From the cell containing the given text, extract its center point as [X, Y] coordinate. 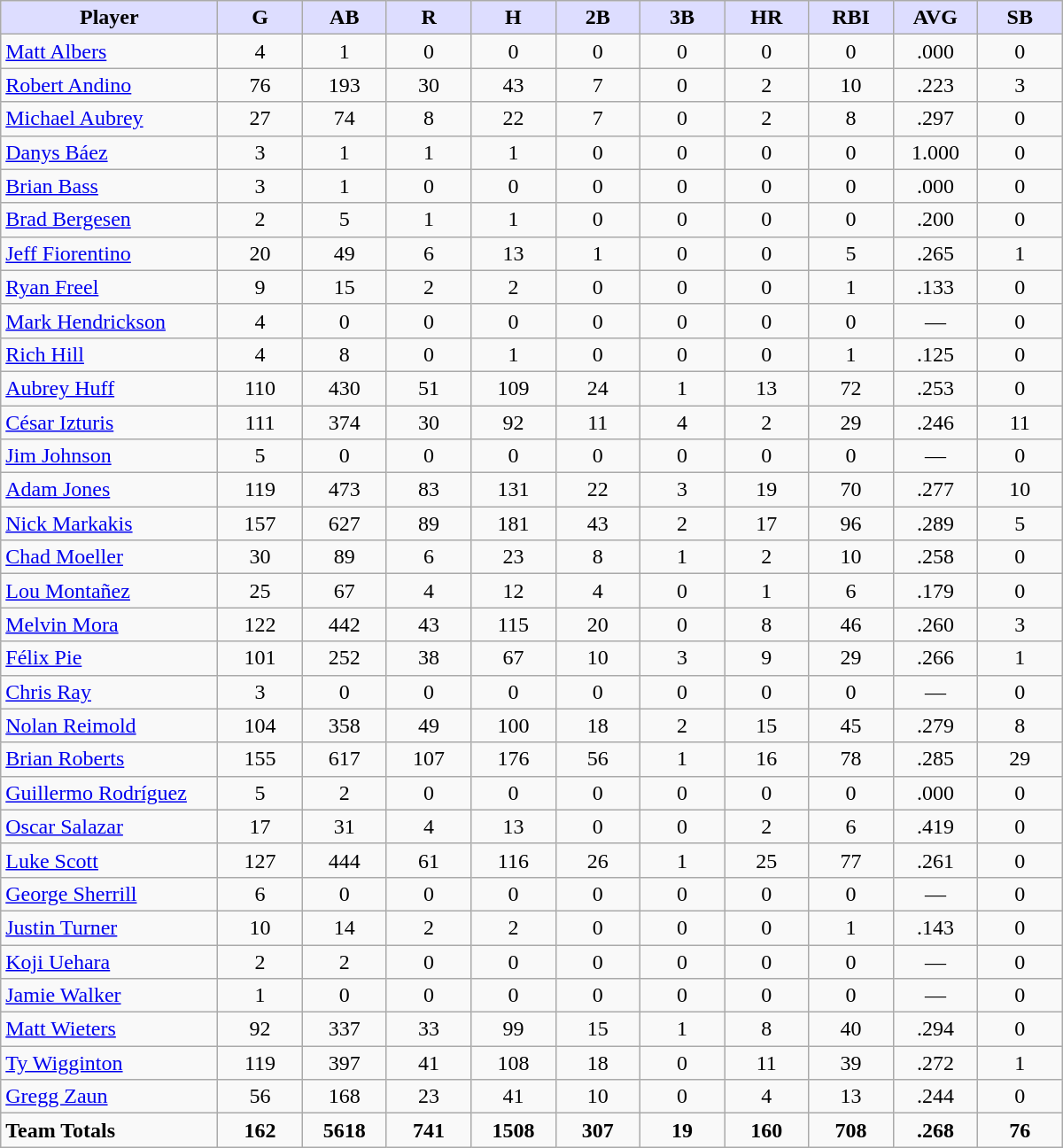
Chad Moeller [110, 557]
109 [514, 388]
108 [514, 1063]
.179 [935, 591]
.244 [935, 1097]
Oscar Salazar [110, 826]
3B [682, 18]
168 [344, 1097]
24 [597, 388]
Melvin Mora [110, 624]
.297 [935, 119]
627 [344, 524]
70 [850, 490]
442 [344, 624]
430 [344, 388]
160 [767, 1130]
Lou Montañez [110, 591]
.258 [935, 557]
Michael Aubrey [110, 119]
1508 [514, 1130]
45 [850, 725]
127 [260, 860]
115 [514, 624]
.253 [935, 388]
39 [850, 1063]
33 [429, 1029]
176 [514, 759]
104 [260, 725]
.261 [935, 860]
116 [514, 860]
Matt Wieters [110, 1029]
162 [260, 1130]
2B [597, 18]
RBI [850, 18]
.200 [935, 220]
Jamie Walker [110, 996]
G [260, 18]
SB [1020, 18]
Danys Báez [110, 152]
.265 [935, 253]
14 [344, 927]
77 [850, 860]
397 [344, 1063]
H [514, 18]
R [429, 18]
Jeff Fiorentino [110, 253]
708 [850, 1130]
122 [260, 624]
Ty Wigginton [110, 1063]
Nolan Reimold [110, 725]
46 [850, 624]
374 [344, 423]
Koji Uehara [110, 961]
César Izturis [110, 423]
193 [344, 85]
Guillermo Rodríguez [110, 793]
Rich Hill [110, 354]
.223 [935, 85]
Luke Scott [110, 860]
157 [260, 524]
Gregg Zaun [110, 1097]
26 [597, 860]
27 [260, 119]
61 [429, 860]
131 [514, 490]
AB [344, 18]
111 [260, 423]
.260 [935, 624]
HR [767, 18]
.266 [935, 658]
741 [429, 1130]
Chris Ray [110, 692]
16 [767, 759]
78 [850, 759]
.143 [935, 927]
Nick Markakis [110, 524]
40 [850, 1029]
307 [597, 1130]
473 [344, 490]
.289 [935, 524]
.419 [935, 826]
Team Totals [110, 1130]
107 [429, 759]
Aubrey Huff [110, 388]
100 [514, 725]
Justin Turner [110, 927]
74 [344, 119]
.268 [935, 1130]
Brad Bergesen [110, 220]
617 [344, 759]
83 [429, 490]
72 [850, 388]
51 [429, 388]
1.000 [935, 152]
.285 [935, 759]
5618 [344, 1130]
Adam Jones [110, 490]
.133 [935, 287]
.246 [935, 423]
.294 [935, 1029]
Robert Andino [110, 85]
358 [344, 725]
.279 [935, 725]
31 [344, 826]
Matt Albers [110, 51]
Mark Hendrickson [110, 321]
Player [110, 18]
99 [514, 1029]
Brian Roberts [110, 759]
Brian Bass [110, 186]
38 [429, 658]
AVG [935, 18]
Félix Pie [110, 658]
.277 [935, 490]
.272 [935, 1063]
101 [260, 658]
George Sherrill [110, 894]
444 [344, 860]
337 [344, 1029]
96 [850, 524]
Ryan Freel [110, 287]
.125 [935, 354]
155 [260, 759]
252 [344, 658]
12 [514, 591]
181 [514, 524]
110 [260, 388]
Jim Johnson [110, 456]
